Return the (X, Y) coordinate for the center point of the cell that contains the specified text.  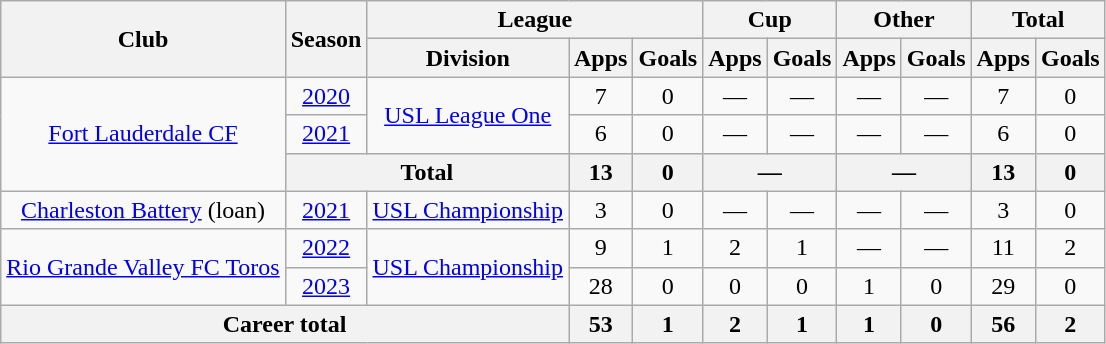
2023 (326, 286)
11 (1003, 248)
League (535, 20)
USL League One (468, 115)
Charleston Battery (loan) (143, 210)
Rio Grande Valley FC Toros (143, 267)
Other (904, 20)
28 (600, 286)
9 (600, 248)
2020 (326, 96)
Division (468, 58)
Fort Lauderdale CF (143, 134)
29 (1003, 286)
Club (143, 39)
Cup (770, 20)
Season (326, 39)
53 (600, 324)
56 (1003, 324)
Career total (285, 324)
2022 (326, 248)
